Detect which cell encompasses the target text, then output its [X, Y] center coordinate. 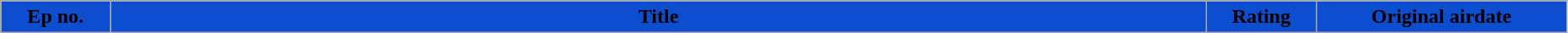
Rating [1261, 17]
Original airdate [1441, 17]
Ep no. [56, 17]
Title [659, 17]
